Find where the given text appears and provide that cell's center as (X, Y) coordinate. 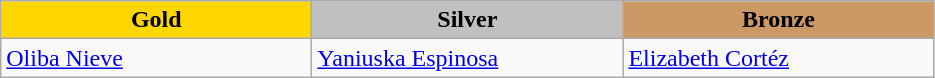
Bronze (778, 20)
Yaniuska Espinosa (468, 58)
Gold (156, 20)
Oliba Nieve (156, 58)
Elizabeth Cortéz (778, 58)
Silver (468, 20)
